Find where the given text appears and provide that cell's center as (X, Y) coordinate. 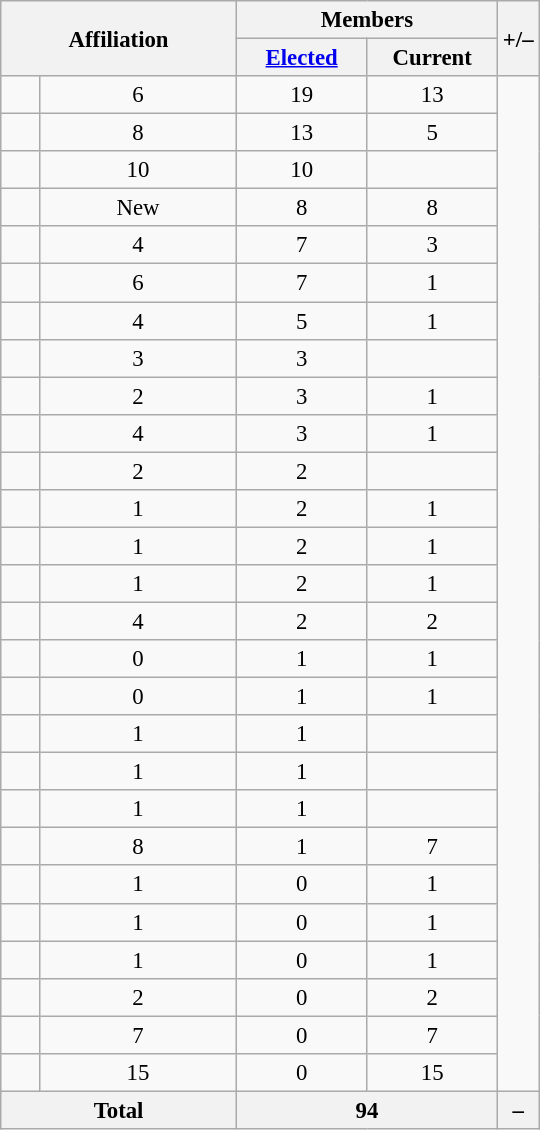
– (518, 1110)
94 (366, 1110)
Current (432, 58)
Total (119, 1110)
19 (302, 95)
New (138, 208)
Members (366, 20)
+/– (518, 38)
Affiliation (119, 38)
Elected (302, 58)
